Return (x, y) of the center of cell containing provided text 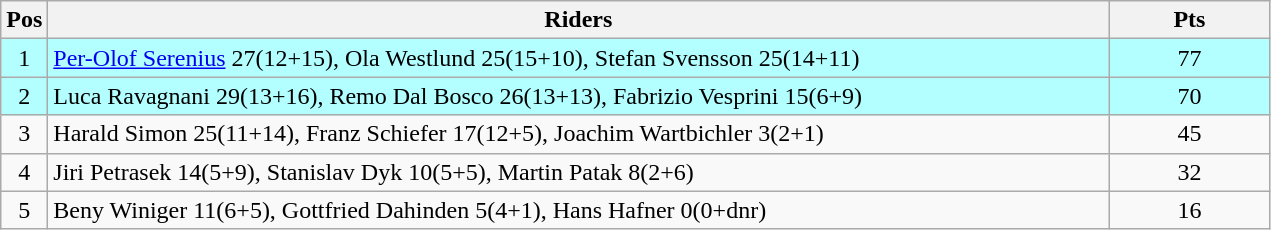
Pos (24, 20)
16 (1190, 210)
77 (1190, 58)
Jiri Petrasek 14(5+9), Stanislav Dyk 10(5+5), Martin Patak 8(2+6) (578, 172)
Harald Simon 25(11+14), Franz Schiefer 17(12+5), Joachim Wartbichler 3(2+1) (578, 134)
32 (1190, 172)
5 (24, 210)
70 (1190, 96)
1 (24, 58)
Luca Ravagnani 29(13+16), Remo Dal Bosco 26(13+13), Fabrizio Vesprini 15(6+9) (578, 96)
2 (24, 96)
4 (24, 172)
Beny Winiger 11(6+5), Gottfried Dahinden 5(4+1), Hans Hafner 0(0+dnr) (578, 210)
Pts (1190, 20)
Riders (578, 20)
45 (1190, 134)
3 (24, 134)
Per-Olof Serenius 27(12+15), Ola Westlund 25(15+10), Stefan Svensson 25(14+11) (578, 58)
